Identify which cell holds the provided text, then report its (x, y) central coordinate. 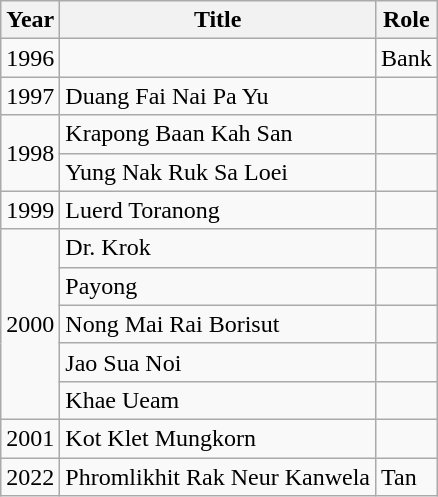
Dr. Krok (218, 248)
1998 (30, 153)
Yung Nak Ruk Sa Loei (218, 172)
Bank (406, 58)
2022 (30, 477)
1997 (30, 96)
Phromlikhit Rak Neur Kanwela (218, 477)
Duang Fai Nai Pa Yu (218, 96)
2000 (30, 324)
Krapong Baan Kah San (218, 134)
1996 (30, 58)
Luerd Toranong (218, 210)
Kot Klet Mungkorn (218, 438)
1999 (30, 210)
Title (218, 20)
2001 (30, 438)
Jao Sua Noi (218, 362)
Khae Ueam (218, 400)
Year (30, 20)
Role (406, 20)
Payong (218, 286)
Nong Mai Rai Borisut (218, 324)
Tan (406, 477)
